Capture the cell that displays the provided text and extract its (x, y) central coordinate. 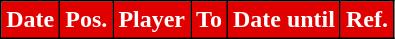
Date until (284, 20)
Pos. (86, 20)
Player (152, 20)
To (210, 20)
Date (30, 20)
Ref. (366, 20)
